Capture the cell that displays the provided text and extract its [x, y] central coordinate. 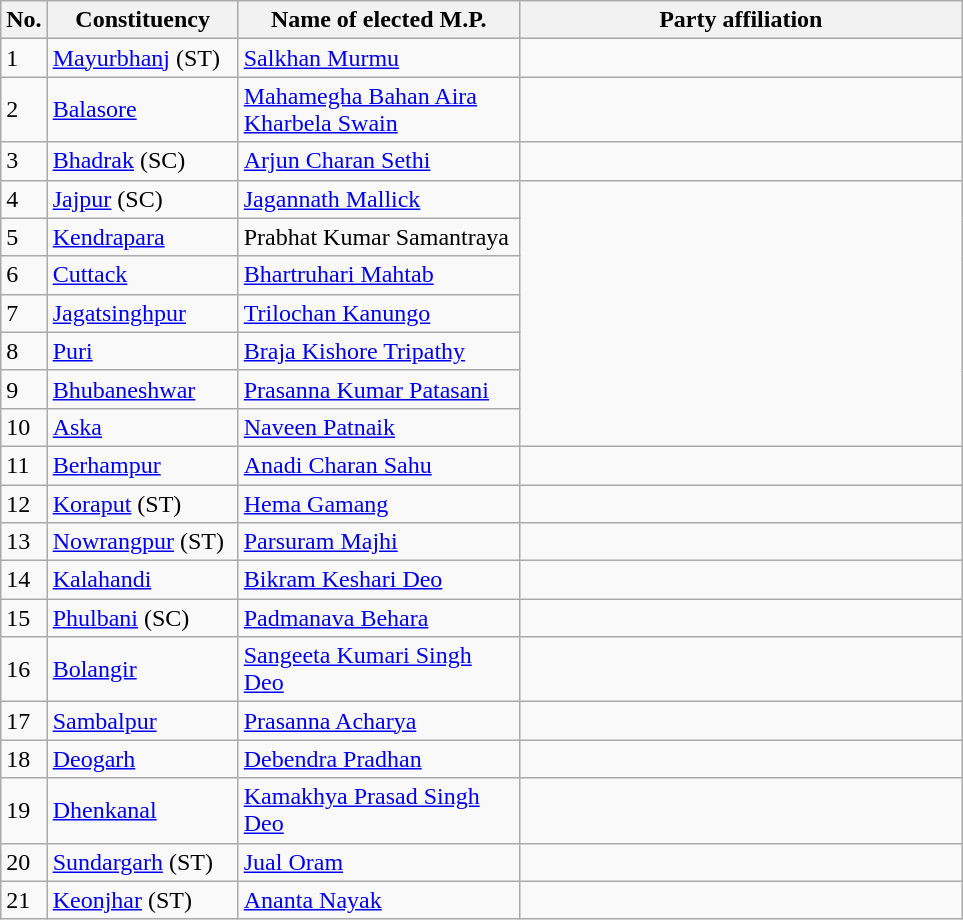
Salkhan Murmu [378, 58]
Deogarh [142, 759]
21 [24, 900]
Prasanna Acharya [378, 721]
12 [24, 503]
7 [24, 313]
Phulbani (SC) [142, 618]
Jagannath Mallick [378, 199]
Mahamegha Bahan Aira Kharbela Swain [378, 110]
10 [24, 427]
Mayurbhanj (ST) [142, 58]
15 [24, 618]
Kendrapara [142, 237]
Trilochan Kanungo [378, 313]
Keonjhar (ST) [142, 900]
Cuttack [142, 275]
Puri [142, 351]
Anadi Charan Sahu [378, 465]
11 [24, 465]
Arjun Charan Sethi [378, 161]
6 [24, 275]
13 [24, 542]
No. [24, 20]
20 [24, 862]
Bhadrak (SC) [142, 161]
18 [24, 759]
9 [24, 389]
4 [24, 199]
Debendra Pradhan [378, 759]
Aska [142, 427]
8 [24, 351]
Jagatsinghpur [142, 313]
14 [24, 580]
Kalahandi [142, 580]
Sangeeta Kumari Singh Deo [378, 670]
3 [24, 161]
Bhubaneshwar [142, 389]
Prabhat Kumar Samantraya [378, 237]
19 [24, 810]
Ananta Nayak [378, 900]
Koraput (ST) [142, 503]
Padmanava Behara [378, 618]
16 [24, 670]
Naveen Patnaik [378, 427]
Bolangir [142, 670]
Sundargarh (ST) [142, 862]
Constituency [142, 20]
17 [24, 721]
Jajpur (SC) [142, 199]
Berhampur [142, 465]
Hema Gamang [378, 503]
Nowrangpur (ST) [142, 542]
Dhenkanal [142, 810]
Bhartruhari Mahtab [378, 275]
Balasore [142, 110]
Sambalpur [142, 721]
5 [24, 237]
Bikram Keshari Deo [378, 580]
1 [24, 58]
Braja Kishore Tripathy [378, 351]
Party affiliation [740, 20]
Name of elected M.P. [378, 20]
Prasanna Kumar Patasani [378, 389]
2 [24, 110]
Jual Oram [378, 862]
Parsuram Majhi [378, 542]
Kamakhya Prasad Singh Deo [378, 810]
